Detect which cell encompasses the target text, then output its (X, Y) center coordinate. 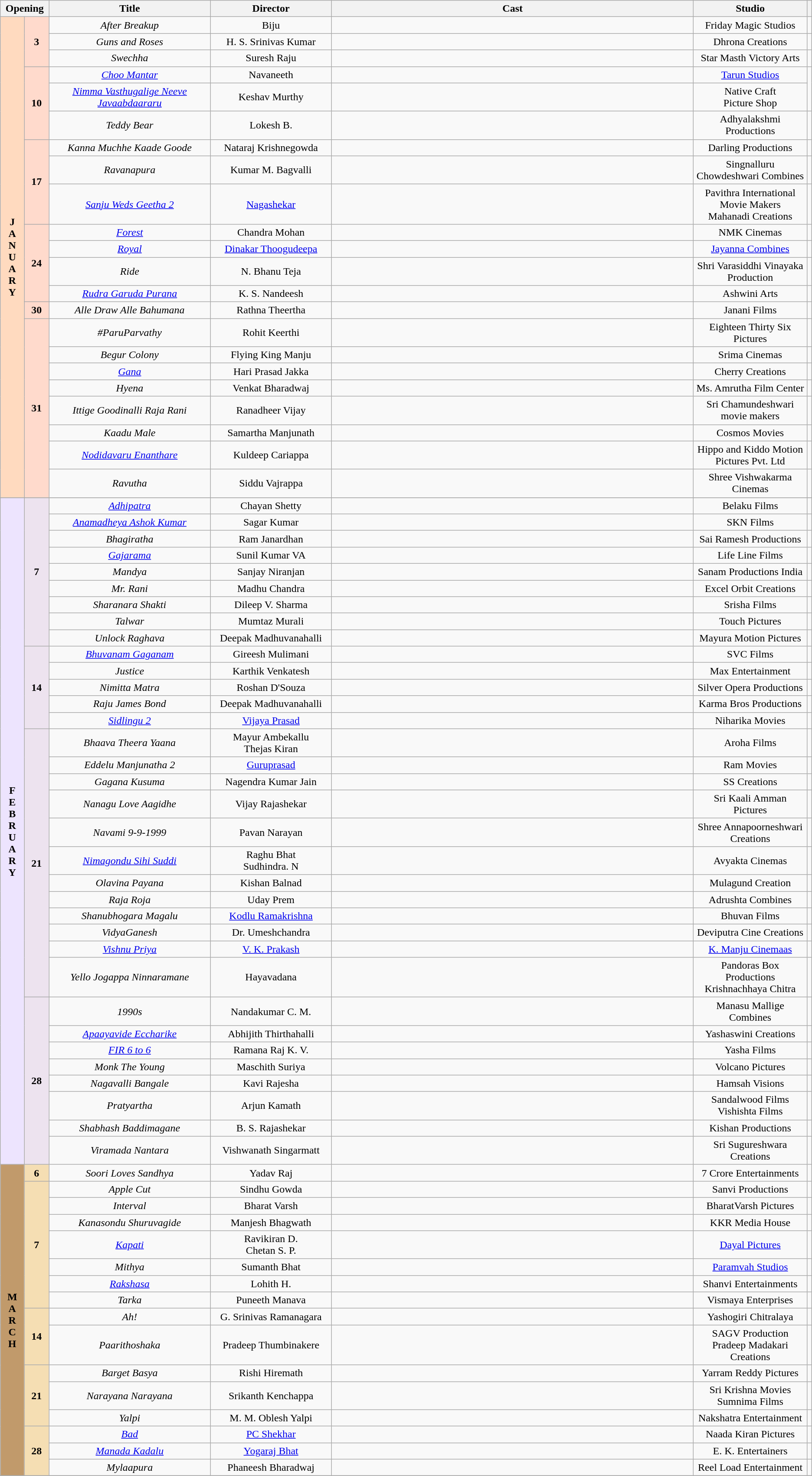
Raghu Bhat Sudhindra. N (271, 860)
Suresh Raju (271, 58)
Shree Annapoorneshwari Creations (750, 832)
Lohith H. (271, 1284)
Navami 9-9-1999 (130, 832)
FEBRUARY (12, 831)
Yello Jogappa Ninnaramane (130, 977)
Swechha (130, 58)
SAGV Production Pradeep Madakari Creations (750, 1345)
Vijaya Prasad (271, 720)
Soori Loves Sandhya (130, 1173)
Pradeep Thumbinakere (271, 1345)
Srikanth Kenchappa (271, 1396)
Raju James Bond (130, 704)
Narayana Narayana (130, 1396)
Sanam Productions India (750, 572)
Mayur Ambekallu Thejas Kiran (271, 743)
Bad (130, 1434)
Karthik Venkatesh (271, 671)
Hari Prasad Jakka (271, 371)
After Breakup (130, 25)
Yasha Films (750, 1050)
Ride (130, 271)
Gireesh Mulimani (271, 654)
Native CraftPicture Shop (750, 97)
Paarithoshaka (130, 1345)
Kishan Productions (750, 1128)
Hippo and Kiddo Motion Pictures Pvt. Ltd (750, 455)
Mulagund Creation (750, 883)
Nanagu Love Aagidhe (130, 804)
Friday Magic Studios (750, 25)
Nandakumar C. M. (271, 1011)
Keshav Murthy (271, 97)
Roshan D'Souza (271, 687)
3 (36, 42)
Nakshatra Entertainment (750, 1418)
Begur Colony (130, 355)
Phaneesh Bharadwaj (271, 1467)
Eighteen Thirty Six Pictures (750, 332)
7 Crore Entertainments (750, 1173)
Sri Krishna Movies Sumnima Films (750, 1396)
Pratyartha (130, 1106)
BharatVarsh Pictures (750, 1206)
Kumar M. Bagvalli (271, 170)
Star Masth Victory Arts (750, 58)
Dayal Pictures (750, 1245)
Royal (130, 249)
Janani Films (750, 310)
Sanju Weds Geetha 2 (130, 204)
Darling Productions (750, 148)
Abhijith Thirthahalli (271, 1034)
Bhaava Theera Yaana (130, 743)
Dr. Umeshchandra (271, 933)
Pavithra International Movie Makers Mahanadi Creations (750, 204)
Director (271, 9)
Shree Vishwakarma Cinemas (750, 483)
Sai Ramesh Productions (750, 539)
Bhuvanam Gaganam (130, 654)
1990s (130, 1011)
B. S. Rajashekar (271, 1128)
Eddelu Manjunatha 2 (130, 765)
Title (130, 9)
Dinakar Thoogudeepa (271, 249)
Ah! (130, 1317)
6 (36, 1173)
Mylaapura (130, 1467)
Pavan Narayan (271, 832)
Ravikiran D. Chetan S. P. (271, 1245)
Bharat Varsh (271, 1206)
Gana (130, 371)
SS Creations (750, 782)
Manjesh Bhagwath (271, 1223)
Kavi Rajesha (271, 1083)
K. S. Nandeesh (271, 294)
Hamsah Visions (750, 1083)
#ParuParvathy (130, 332)
Sunil Kumar VA (271, 555)
Monk The Young (130, 1067)
Nimma Vasthugalige Neeve Javaabdaararu (130, 97)
Guruprasad (271, 765)
10 (36, 103)
Silver Opera Productions (750, 687)
Nataraj Krishnegowda (271, 148)
Madhu Chandra (271, 588)
Srisha Films (750, 605)
Max Entertainment (750, 671)
Cast (512, 9)
Sri Sugureshwara Creations (750, 1150)
Belaku Films (750, 506)
Mithya (130, 1267)
Kishan Balnad (271, 883)
Dhrona Creations (750, 42)
Guns and Roses (130, 42)
31 (36, 408)
Adrushta Combines (750, 900)
Yashaswini Creations (750, 1034)
Mumtaz Murali (271, 621)
Hyena (130, 388)
Ms. Amrutha Film Center (750, 388)
Life Line Films (750, 555)
Adhipatra (130, 506)
17 (36, 181)
SVC Films (750, 654)
Kanasondu Shuruvagide (130, 1223)
Ittige Goodinalli Raja Rani (130, 411)
Rathna Theertha (271, 310)
Puneeth Manava (271, 1300)
Jayanna Combines (750, 249)
Kanna Muchhe Kaade Goode (130, 148)
K. Manju Cinemaas (750, 949)
Naada Kiran Pictures (750, 1434)
Ranadheer Vijay (271, 411)
NMK Cinemas (750, 232)
Sagar Kumar (271, 522)
Excel Orbit Creations (750, 588)
Rohit Keerthi (271, 332)
Rakshasa (130, 1284)
Kodlu Ramakrishna (271, 916)
Samartha Manjunath (271, 433)
Ramana Raj K. V. (271, 1050)
Nagashekar (271, 204)
Shanvi Entertainments (750, 1284)
Navaneeth (271, 75)
Teddy Bear (130, 125)
Uday Prem (271, 900)
Unlock Raghava (130, 638)
Volcano Pictures (750, 1067)
Adhyalakshmi Productions (750, 125)
Arjun Kamath (271, 1106)
Sharanara Shakti (130, 605)
Opening (25, 9)
24 (36, 263)
Gajarama (130, 555)
Cosmos Movies (750, 433)
Kapati (130, 1245)
Sri Kaali Amman Pictures (750, 804)
Nagavalli Bangale (130, 1083)
Mr. Rani (130, 588)
Nagendra Kumar Jain (271, 782)
V. K. Prakash (271, 949)
Manada Kadalu (130, 1451)
Reel Load Entertainment (750, 1467)
Hayavadana (271, 977)
Deviputra Cine Creations (750, 933)
Studio (750, 9)
Sidlingu 2 (130, 720)
Choo Mantar (130, 75)
MARCH (12, 1320)
N. Bhanu Teja (271, 271)
Cherry Creations (750, 371)
Biju (271, 25)
Olavina Payana (130, 883)
Rudra Garuda Purana (130, 294)
Mayura Motion Pictures (750, 638)
JANUARY (12, 257)
M. M. Oblesh Yalpi (271, 1418)
Srima Cinemas (750, 355)
Touch Pictures (750, 621)
H. S. Srinivas Kumar (271, 42)
Apaayavide Eccharike (130, 1034)
Ravutha (130, 483)
PC Shekhar (271, 1434)
FIR 6 to 6 (130, 1050)
Yarram Reddy Pictures (750, 1373)
G. Srinivas Ramanagara (271, 1317)
Talwar (130, 621)
KKR Media House (750, 1223)
Rishi Hiremath (271, 1373)
30 (36, 310)
Nodidavaru Enanthare (130, 455)
Yalpi (130, 1418)
Nimitta Matra (130, 687)
E. K. Entertainers (750, 1451)
Paramvah Studios (750, 1267)
Sanvi Productions (750, 1189)
VidyaGanesh (130, 933)
Shanubhogara Magalu (130, 916)
Pandoras Box Productions Krishnachhaya Chitra (750, 977)
Sanjay Niranjan (271, 572)
Justice (130, 671)
Sri Chamundeshwari movie makers (750, 411)
Tarka (130, 1300)
Viramada Nantara (130, 1150)
Maschith Suriya (271, 1067)
Bhagiratha (130, 539)
Venkat Bharadwaj (271, 388)
Flying King Manju (271, 355)
Ram Movies (750, 765)
Ravanapura (130, 170)
Gagana Kusuma (130, 782)
Chayan Shetty (271, 506)
Ashwini Arts (750, 294)
Yashogiri Chitralaya (750, 1317)
Interval (130, 1206)
Ram Janardhan (271, 539)
Forest (130, 232)
Vishwanath Singarmatt (271, 1150)
Mandya (130, 572)
Apple Cut (130, 1189)
Tarun Studios (750, 75)
Yogaraj Bhat (271, 1451)
Alle Draw Alle Bahumana (130, 310)
Niharika Movies (750, 720)
Avyakta Cinemas (750, 860)
Aroha Films (750, 743)
Chandra Mohan (271, 232)
Lokesh B. (271, 125)
Shri Varasiddhi Vinayaka Production (750, 271)
Shabhash Baddimagane (130, 1128)
Bhuvan Films (750, 916)
Anamadheya Ashok Kumar (130, 522)
Vismaya Enterprises (750, 1300)
Siddu Vajrappa (271, 483)
Barget Basya (130, 1373)
Vijay Rajashekar (271, 804)
Dileep V. Sharma (271, 605)
Manasu Mallige Combines (750, 1011)
Karma Bros Productions (750, 704)
Singnalluru Chowdeshwari Combines (750, 170)
Nimagondu Sihi Suddi (130, 860)
Sandalwood Films Vishishta Films (750, 1106)
Sumanth Bhat (271, 1267)
SKN Films (750, 522)
Kuldeep Cariappa (271, 455)
Kaadu Male (130, 433)
Raja Roja (130, 900)
Sindhu Gowda (271, 1189)
Vishnu Priya (130, 949)
Yadav Raj (271, 1173)
